Determine the [X, Y] coordinate at the center of the cell enclosing the given text.  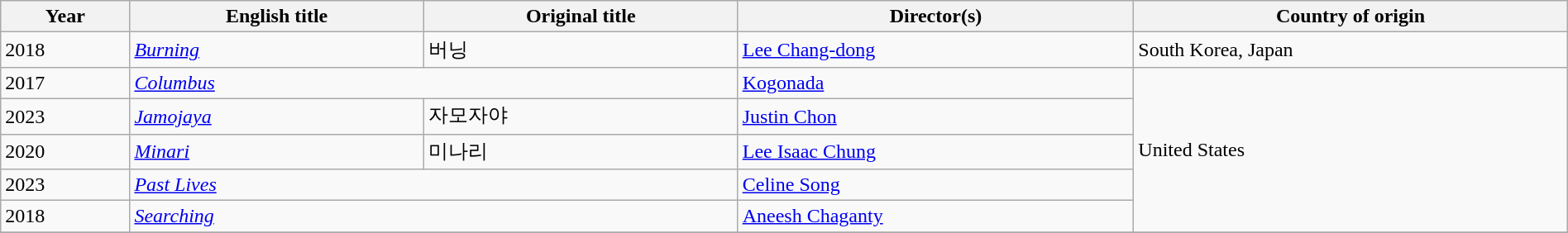
Past Lives [433, 185]
2017 [65, 83]
자모자야 [581, 116]
Minari [276, 152]
Celine Song [936, 185]
Lee Chang-dong [936, 50]
버닝 [581, 50]
Kogonada [936, 83]
Aneesh Chaganty [936, 216]
Searching [433, 216]
Country of origin [1350, 17]
Burning [276, 50]
2020 [65, 152]
Year [65, 17]
English title [276, 17]
Original title [581, 17]
South Korea, Japan [1350, 50]
Jamojaya [276, 116]
미나리 [581, 152]
Lee Isaac Chung [936, 152]
Director(s) [936, 17]
Justin Chon [936, 116]
United States [1350, 149]
Columbus [433, 83]
